Output the [X, Y] coordinate of the center of the cell containing the given text.  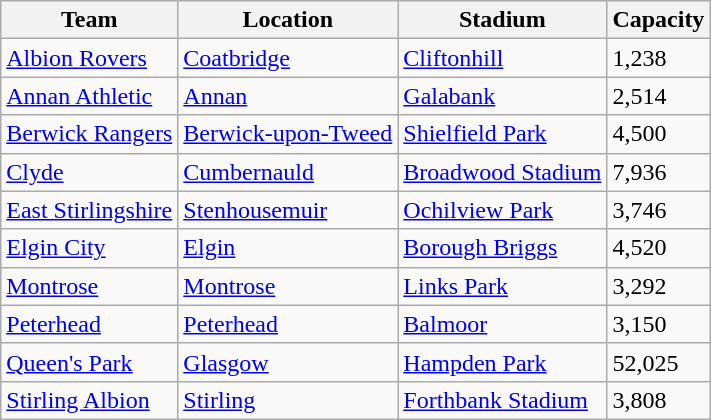
3,150 [658, 324]
Balmoor [502, 324]
Albion Rovers [90, 58]
Ochilview Park [502, 210]
Stadium [502, 20]
Links Park [502, 286]
Broadwood Stadium [502, 172]
Cumbernauld [288, 172]
3,808 [658, 400]
Stenhousemuir [288, 210]
Coatbridge [288, 58]
1,238 [658, 58]
Glasgow [288, 362]
Shielfield Park [502, 134]
Queen's Park [90, 362]
Elgin [288, 248]
52,025 [658, 362]
Location [288, 20]
Annan [288, 96]
4,500 [658, 134]
Annan Athletic [90, 96]
3,292 [658, 286]
Stirling [288, 400]
7,936 [658, 172]
2,514 [658, 96]
East Stirlingshire [90, 210]
3,746 [658, 210]
Hampden Park [502, 362]
Elgin City [90, 248]
Galabank [502, 96]
Forthbank Stadium [502, 400]
Borough Briggs [502, 248]
4,520 [658, 248]
Cliftonhill [502, 58]
Berwick-upon-Tweed [288, 134]
Berwick Rangers [90, 134]
Capacity [658, 20]
Stirling Albion [90, 400]
Team [90, 20]
Clyde [90, 172]
